Detect which cell encompasses the target text, then output its (x, y) center coordinate. 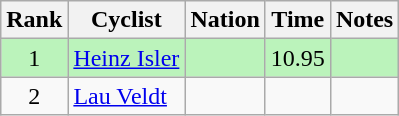
2 (34, 96)
Lau Veldt (126, 96)
Time (298, 20)
Notes (364, 20)
10.95 (298, 58)
Nation (225, 20)
Rank (34, 20)
Cyclist (126, 20)
1 (34, 58)
Heinz Isler (126, 58)
